Return the (X, Y) coordinate for the center point of the cell that contains the specified text.  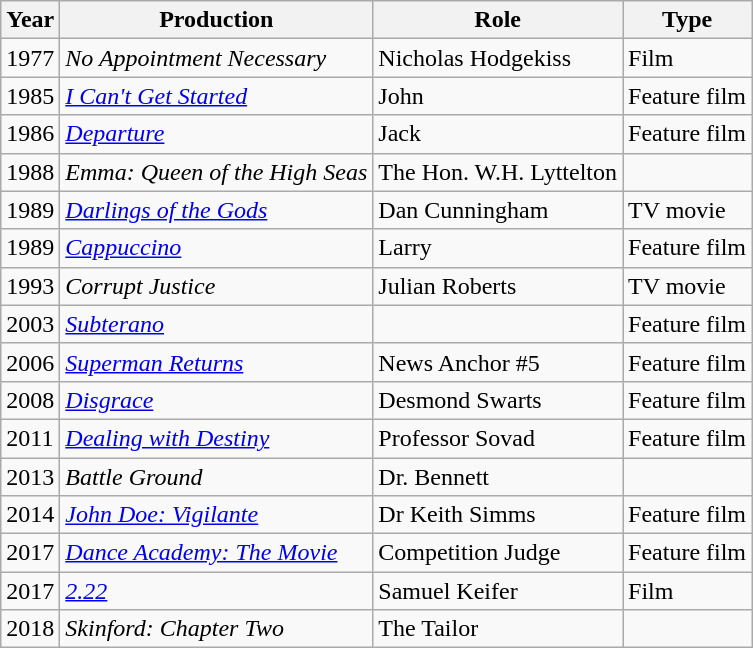
1988 (30, 172)
Departure (216, 134)
Corrupt Justice (216, 286)
2008 (30, 400)
No Appointment Necessary (216, 58)
Role (498, 20)
Competition Judge (498, 553)
The Tailor (498, 629)
2013 (30, 477)
Darlings of the Gods (216, 210)
Professor Sovad (498, 438)
The Hon. W.H. Lyttelton (498, 172)
News Anchor #5 (498, 362)
John (498, 96)
Larry (498, 248)
Superman Returns (216, 362)
Year (30, 20)
1986 (30, 134)
Nicholas Hodgekiss (498, 58)
I Can't Get Started (216, 96)
Samuel Keifer (498, 591)
Julian Roberts (498, 286)
2006 (30, 362)
Skinford: Chapter Two (216, 629)
Dance Academy: The Movie (216, 553)
2018 (30, 629)
2.22 (216, 591)
1977 (30, 58)
2011 (30, 438)
John Doe: Vigilante (216, 515)
1993 (30, 286)
Dan Cunningham (498, 210)
Jack (498, 134)
Dealing with Destiny (216, 438)
Type (688, 20)
Emma: Queen of the High Seas (216, 172)
Desmond Swarts (498, 400)
Cappuccino (216, 248)
Dr. Bennett (498, 477)
1985 (30, 96)
Battle Ground (216, 477)
Dr Keith Simms (498, 515)
2014 (30, 515)
2003 (30, 324)
Production (216, 20)
Subterano (216, 324)
Disgrace (216, 400)
